Provide the (X, Y) coordinate of the cell's center where the given text is located.  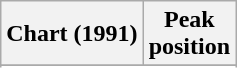
Chart (1991) (72, 34)
Peakposition (189, 34)
